Detect which cell encompasses the target text, then output its [x, y] center coordinate. 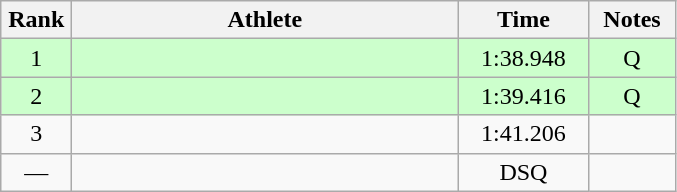
1 [36, 58]
2 [36, 96]
1:39.416 [524, 96]
Time [524, 20]
DSQ [524, 172]
1:41.206 [524, 134]
3 [36, 134]
Athlete [265, 20]
1:38.948 [524, 58]
— [36, 172]
Rank [36, 20]
Notes [632, 20]
